Scan for the cell matching the given text and deliver its [X, Y] coordinate at center. 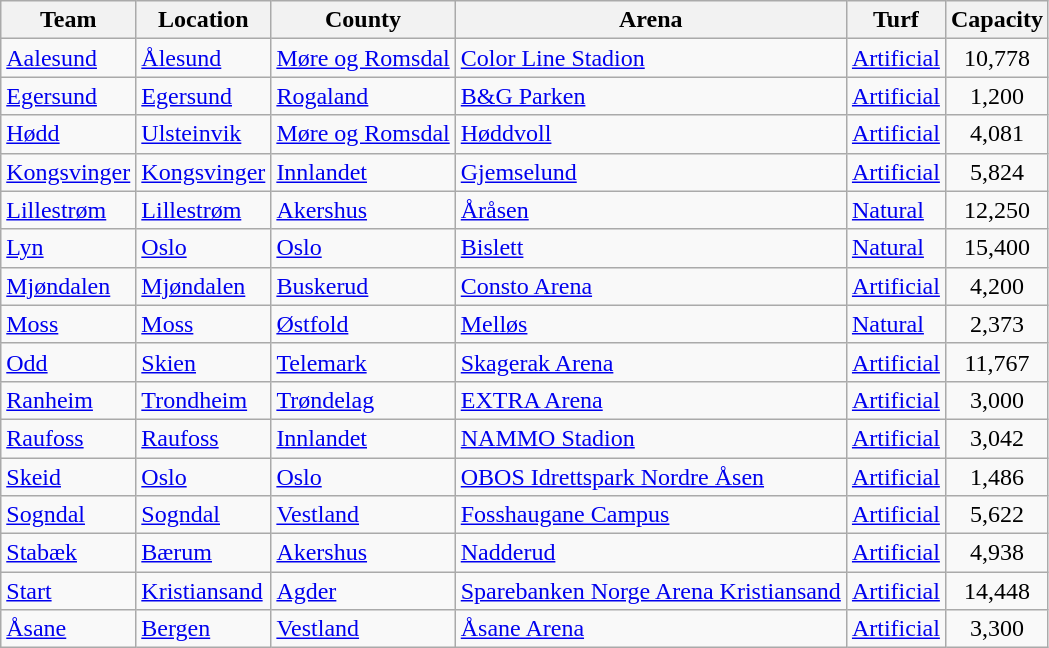
Location [204, 20]
Sparebanken Norge Arena Kristiansand [650, 591]
B&G Parken [650, 96]
Fosshaugane Campus [650, 515]
Nadderud [650, 553]
10,778 [996, 58]
3,000 [996, 400]
11,767 [996, 362]
County [363, 20]
Stabæk [68, 553]
3,042 [996, 438]
1,486 [996, 477]
Trondheim [204, 400]
Telemark [363, 362]
Trøndelag [363, 400]
1,200 [996, 96]
Team [68, 20]
Melløs [650, 324]
Lyn [68, 248]
Color Line Stadion [650, 58]
3,300 [996, 629]
Rogaland [363, 96]
Ålesund [204, 58]
Buskerud [363, 286]
Skeid [68, 477]
Bergen [204, 629]
Bislett [650, 248]
Gjemselund [650, 172]
EXTRA Arena [650, 400]
Consto Arena [650, 286]
Hødd [68, 134]
15,400 [996, 248]
4,938 [996, 553]
Start [68, 591]
Ranheim [68, 400]
Åsane [68, 629]
Turf [896, 20]
14,448 [996, 591]
NAMMO Stadion [650, 438]
2,373 [996, 324]
12,250 [996, 210]
Skien [204, 362]
Capacity [996, 20]
4,200 [996, 286]
Kristiansand [204, 591]
Ulsteinvik [204, 134]
Aalesund [68, 58]
4,081 [996, 134]
Åsane Arena [650, 629]
Arena [650, 20]
5,622 [996, 515]
Skagerak Arena [650, 362]
Østfold [363, 324]
OBOS Idrettspark Nordre Åsen [650, 477]
Åråsen [650, 210]
5,824 [996, 172]
Odd [68, 362]
Høddvoll [650, 134]
Agder [363, 591]
Bærum [204, 553]
